Provide the (X, Y) coordinate of the cell's center where the given text is located.  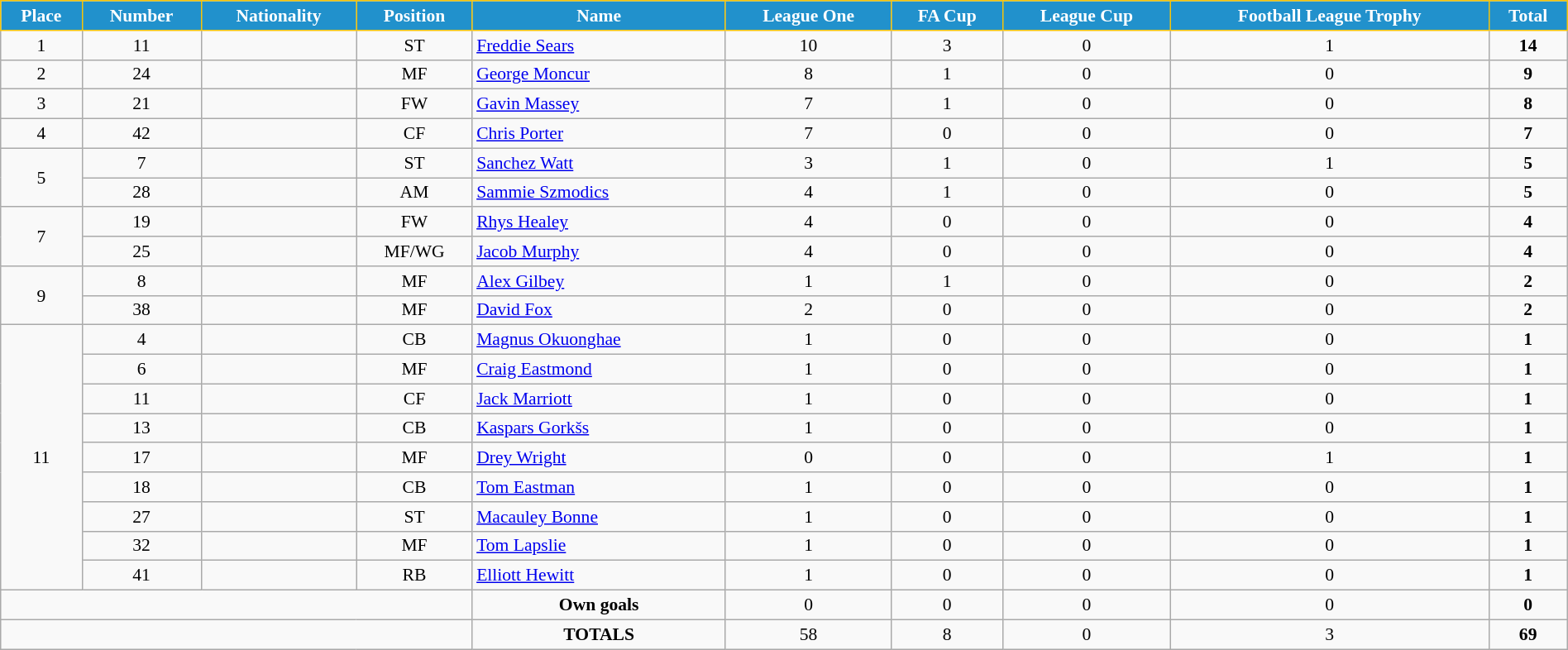
28 (141, 193)
Alex Gilbey (599, 281)
41 (141, 576)
Elliott Hewitt (599, 576)
Craig Eastmond (599, 370)
Tom Eastman (599, 487)
Macauley Bonne (599, 517)
Sanchez Watt (599, 163)
Football League Trophy (1330, 16)
Position (414, 16)
25 (141, 251)
RB (414, 576)
42 (141, 134)
Name (599, 16)
League Cup (1087, 16)
TOTALS (599, 634)
Own goals (599, 605)
Place (41, 16)
George Moncur (599, 74)
18 (141, 487)
27 (141, 517)
Number (141, 16)
24 (141, 74)
58 (809, 634)
Freddie Sears (599, 45)
32 (141, 546)
AM (414, 193)
14 (1528, 45)
Jacob Murphy (599, 251)
Gavin Massey (599, 104)
Magnus Okuonghae (599, 340)
League One (809, 16)
Tom Lapslie (599, 546)
Chris Porter (599, 134)
Sammie Szmodics (599, 193)
David Fox (599, 310)
Jack Marriott (599, 399)
Nationality (279, 16)
Rhys Healey (599, 222)
13 (141, 428)
21 (141, 104)
10 (809, 45)
38 (141, 310)
Total (1528, 16)
17 (141, 458)
Kaspars Gorkšs (599, 428)
FA Cup (948, 16)
19 (141, 222)
69 (1528, 634)
6 (141, 370)
Drey Wright (599, 458)
MF/WG (414, 251)
